Provide the (x, y) coordinate of the cell's center where the given text is located.  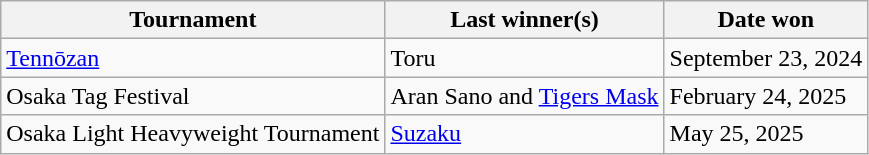
May 25, 2025 (766, 134)
Osaka Tag Festival (193, 96)
Osaka Light Heavyweight Tournament (193, 134)
Aran Sano and Tigers Mask (524, 96)
Last winner(s) (524, 20)
Date won (766, 20)
Tournament (193, 20)
Toru (524, 58)
February 24, 2025 (766, 96)
Suzaku (524, 134)
September 23, 2024 (766, 58)
Tennōzan (193, 58)
